Provide the (X, Y) coordinate of the cell's center where the given text is located.  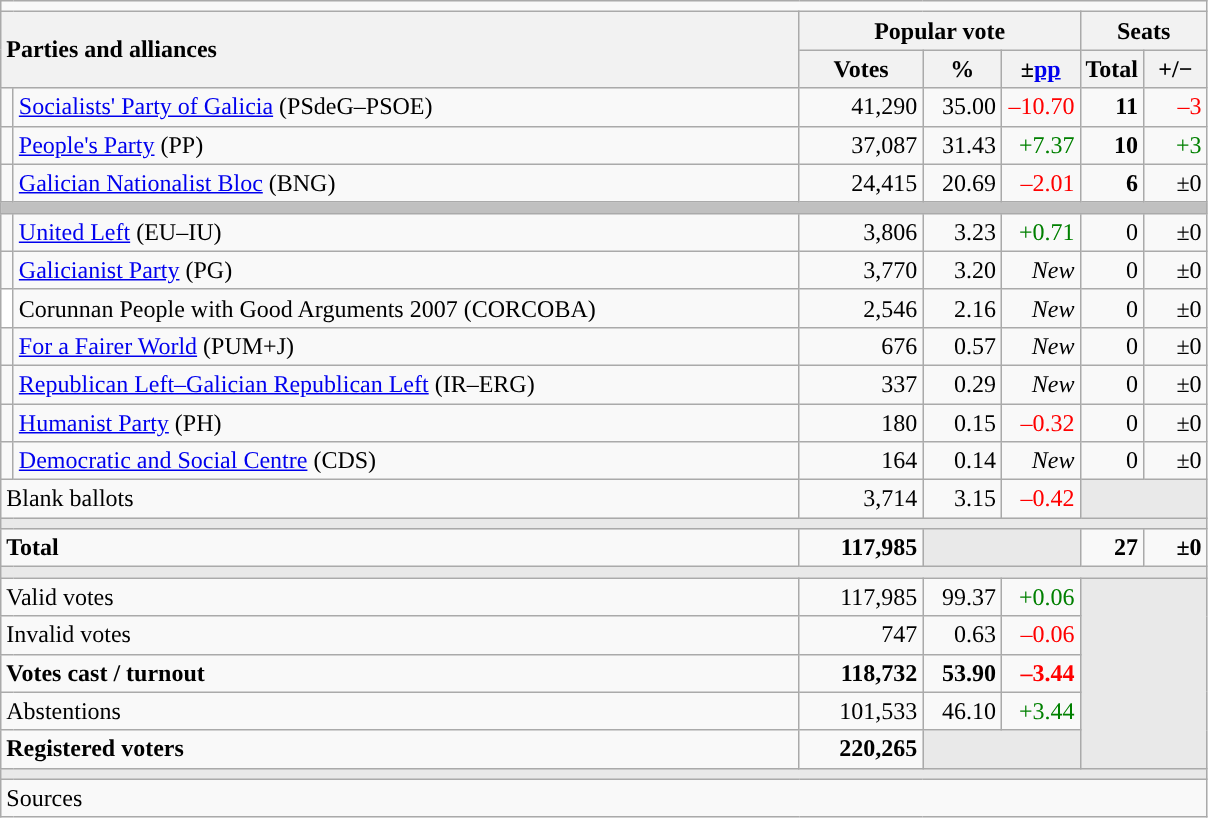
–10.70 (1040, 107)
Corunnan People with Good Arguments 2007 (CORCOBA) (406, 308)
Socialists' Party of Galicia (PSdeG–PSOE) (406, 107)
Votes cast / turnout (400, 673)
41,290 (861, 107)
99.37 (962, 597)
53.90 (962, 673)
+7.37 (1040, 145)
+0.06 (1040, 597)
676 (861, 346)
Parties and alliances (400, 50)
–0.06 (1040, 635)
Valid votes (400, 597)
11 (1112, 107)
35.00 (962, 107)
0.29 (962, 384)
United Left (EU–IU) (406, 232)
2.16 (962, 308)
220,265 (861, 749)
Galicianist Party (PG) (406, 270)
Abstentions (400, 711)
3.20 (962, 270)
Popular vote (940, 31)
Sources (604, 798)
3.15 (962, 499)
0.14 (962, 461)
+3.44 (1040, 711)
0.63 (962, 635)
Republican Left–Galician Republican Left (IR–ERG) (406, 384)
Galician Nationalist Bloc (BNG) (406, 183)
+0.71 (1040, 232)
46.10 (962, 711)
–0.42 (1040, 499)
3,714 (861, 499)
6 (1112, 183)
3,770 (861, 270)
% (962, 69)
27 (1112, 548)
3.23 (962, 232)
180 (861, 423)
±pp (1040, 69)
2,546 (861, 308)
People's Party (PP) (406, 145)
101,533 (861, 711)
Blank ballots (400, 499)
0.15 (962, 423)
24,415 (861, 183)
3,806 (861, 232)
Votes (861, 69)
118,732 (861, 673)
Humanist Party (PH) (406, 423)
+3 (1176, 145)
0.57 (962, 346)
Invalid votes (400, 635)
–3 (1176, 107)
747 (861, 635)
–3.44 (1040, 673)
10 (1112, 145)
337 (861, 384)
Seats (1144, 31)
20.69 (962, 183)
164 (861, 461)
+/− (1176, 69)
31.43 (962, 145)
For a Fairer World (PUM+J) (406, 346)
Democratic and Social Centre (CDS) (406, 461)
37,087 (861, 145)
–2.01 (1040, 183)
–0.32 (1040, 423)
Registered voters (400, 749)
